Provide the (X, Y) coordinate of the cell's center where the given text is located.  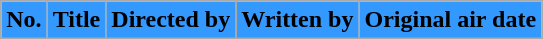
No. (24, 20)
Title (76, 20)
Original air date (450, 20)
Directed by (171, 20)
Written by (298, 20)
